Locate the cell with the specified text and output its (X, Y) center coordinate. 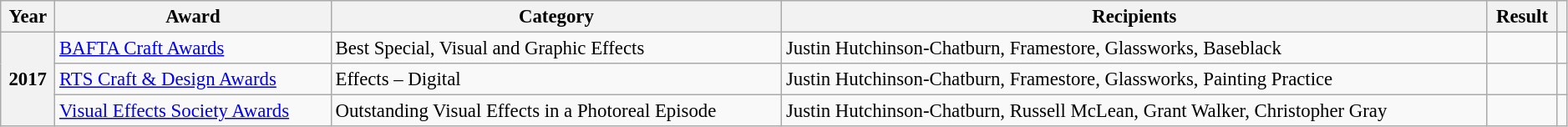
Best Special, Visual and Graphic Effects (556, 48)
Justin Hutchinson-Chatburn, Framestore, Glassworks, Baseblack (1134, 48)
Outstanding Visual Effects in a Photoreal Episode (556, 111)
Award (193, 17)
BAFTA Craft Awards (193, 48)
Justin Hutchinson-Chatburn, Framestore, Glassworks, Painting Practice (1134, 79)
Justin Hutchinson-Chatburn, Russell McLean, Grant Walker, Christopher Gray (1134, 111)
2017 (28, 80)
Result (1522, 17)
Effects – Digital (556, 79)
Visual Effects Society Awards (193, 111)
Recipients (1134, 17)
RTS Craft & Design Awards (193, 79)
Category (556, 17)
Year (28, 17)
